Detect which cell encompasses the target text, then output its (X, Y) center coordinate. 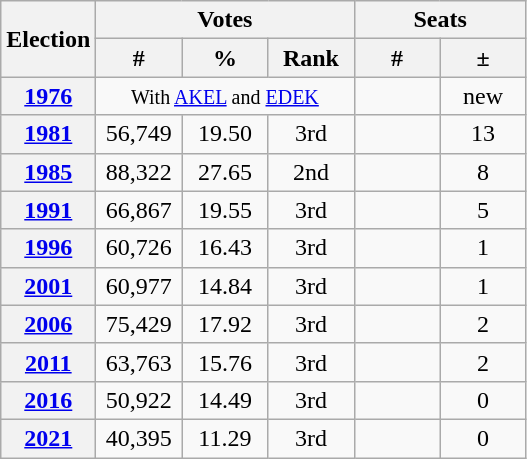
2006 (48, 324)
60,726 (139, 248)
With AKEL and EDEK (225, 96)
19.50 (225, 134)
2nd (311, 172)
11.29 (225, 438)
27.65 (225, 172)
17.92 (225, 324)
63,763 (139, 362)
19.55 (225, 210)
new (483, 96)
1991 (48, 210)
Votes (225, 20)
60,977 (139, 286)
2016 (48, 400)
1996 (48, 248)
2011 (48, 362)
88,322 (139, 172)
14.49 (225, 400)
1981 (48, 134)
Election (48, 39)
15.76 (225, 362)
1976 (48, 96)
66,867 (139, 210)
5 (483, 210)
56,749 (139, 134)
40,395 (139, 438)
16.43 (225, 248)
% (225, 58)
2001 (48, 286)
75,429 (139, 324)
± (483, 58)
Rank (311, 58)
13 (483, 134)
2021 (48, 438)
1985 (48, 172)
Seats (440, 20)
14.84 (225, 286)
8 (483, 172)
50,922 (139, 400)
